Detect which cell encompasses the target text, then output its (X, Y) center coordinate. 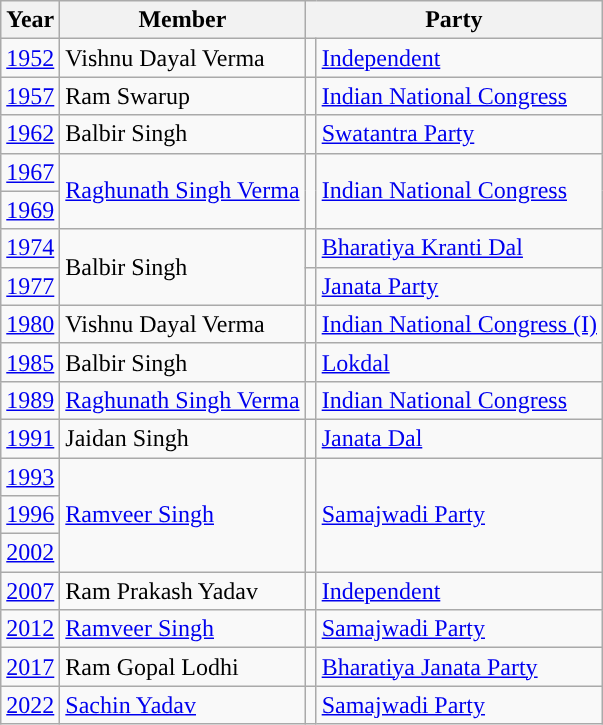
1952 (30, 58)
Party (454, 20)
1980 (30, 324)
2002 (30, 553)
Ram Prakash Yadav (182, 591)
Ram Swarup (182, 96)
1957 (30, 96)
1967 (30, 172)
1962 (30, 134)
Year (30, 20)
1977 (30, 286)
1996 (30, 515)
Ram Gopal Lodhi (182, 667)
2017 (30, 667)
1989 (30, 400)
Lokdal (459, 362)
2022 (30, 705)
Member (182, 20)
Jaidan Singh (182, 438)
1985 (30, 362)
Indian National Congress (I) (459, 324)
Bharatiya Janata Party (459, 667)
2007 (30, 591)
2012 (30, 629)
1974 (30, 248)
1991 (30, 438)
Janata Party (459, 286)
1969 (30, 210)
Janata Dal (459, 438)
Swatantra Party (459, 134)
Sachin Yadav (182, 705)
1993 (30, 477)
Bharatiya Kranti Dal (459, 248)
